Provide the (X, Y) coordinate of the cell's center where the given text is located.  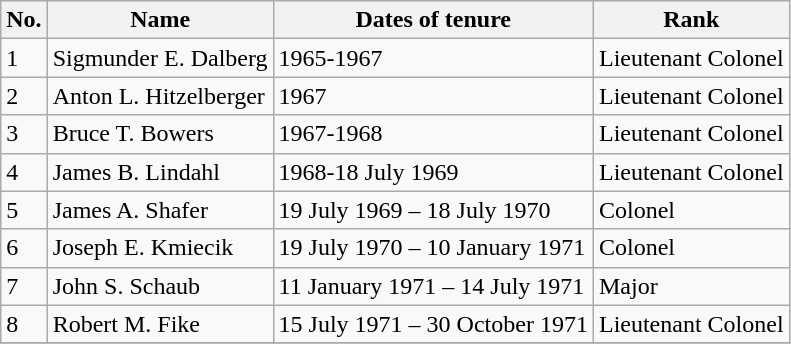
3 (24, 134)
James A. Shafer (160, 210)
Robert M. Fike (160, 324)
No. (24, 20)
19 July 1970 – 10 January 1971 (433, 248)
John S. Schaub (160, 286)
James B. Lindahl (160, 172)
19 July 1969 – 18 July 1970 (433, 210)
Sigmunder E. Dalberg (160, 58)
15 July 1971 – 30 October 1971 (433, 324)
Rank (691, 20)
1968-18 July 1969 (433, 172)
Name (160, 20)
1 (24, 58)
2 (24, 96)
Dates of tenure (433, 20)
Major (691, 286)
7 (24, 286)
Anton L. Hitzelberger (160, 96)
1967 (433, 96)
6 (24, 248)
1967-1968 (433, 134)
1965-1967 (433, 58)
5 (24, 210)
4 (24, 172)
Joseph E. Kmiecik (160, 248)
Bruce T. Bowers (160, 134)
11 January 1971 – 14 July 1971 (433, 286)
8 (24, 324)
